Scan for the cell matching the given text and deliver its [X, Y] coordinate at center. 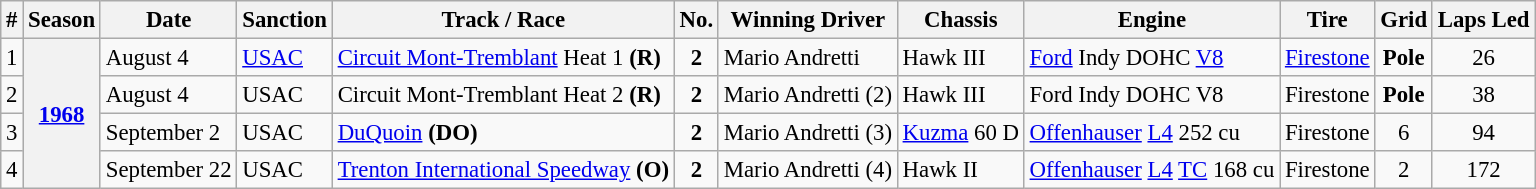
3 [12, 133]
4 [12, 170]
Trenton International Speedway (O) [503, 170]
Chassis [960, 20]
Circuit Mont-Tremblant Heat 2 (R) [503, 95]
Laps Led [1483, 20]
6 [1404, 133]
94 [1483, 133]
Grid [1404, 20]
Offenhauser L4 252 cu [1152, 133]
38 [1483, 95]
Mario Andretti (2) [808, 95]
Hawk II [960, 170]
1968 [62, 114]
Engine [1152, 20]
# [12, 20]
Mario Andretti (4) [808, 170]
September 22 [168, 170]
September 2 [168, 133]
172 [1483, 170]
Circuit Mont-Tremblant Heat 1 (R) [503, 58]
1 [12, 58]
Track / Race [503, 20]
Sanction [284, 20]
Mario Andretti [808, 58]
DuQuoin (DO) [503, 133]
Winning Driver [808, 20]
No. [696, 20]
Offenhauser L4 TC 168 cu [1152, 170]
26 [1483, 58]
Kuzma 60 D [960, 133]
Tire [1328, 20]
Season [62, 20]
Mario Andretti (3) [808, 133]
Date [168, 20]
